Extract the [x, y] coordinate from the center of the cell holding the provided text.  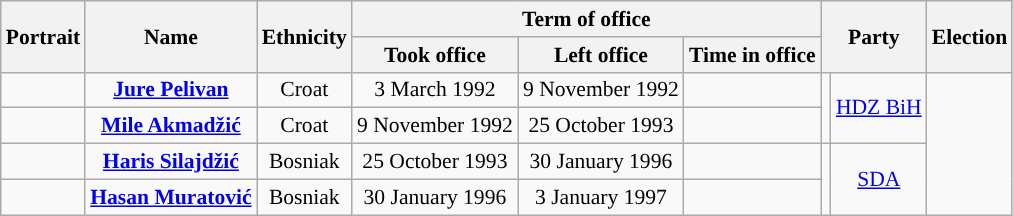
3 March 1992 [435, 90]
3 January 1997 [601, 197]
Took office [435, 55]
Term of office [586, 19]
Party [874, 36]
Election [970, 36]
Ethnicity [304, 36]
Mile Akmadžić [170, 126]
Jure Pelivan [170, 90]
Portrait [43, 36]
SDA [879, 180]
Hasan Muratović [170, 197]
Left office [601, 55]
Haris Silajdžić [170, 162]
Name [170, 36]
HDZ BiH [879, 108]
Time in office [752, 55]
